Capture the cell that displays the provided text and extract its [x, y] central coordinate. 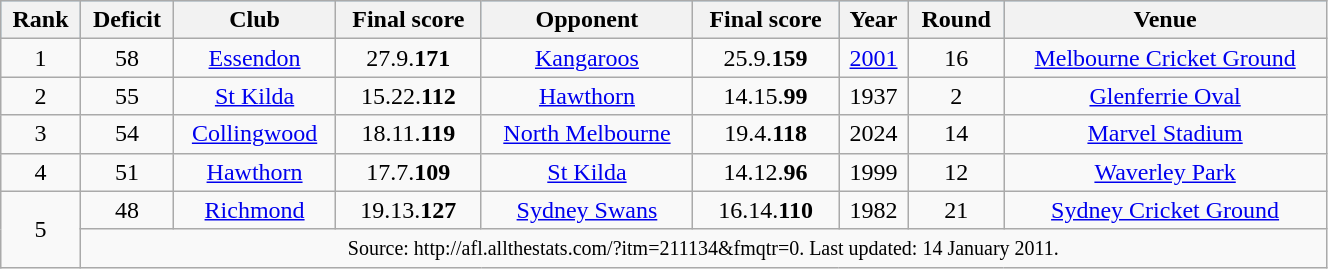
48 [127, 210]
Essendon [255, 58]
2024 [874, 134]
2001 [874, 58]
Round [956, 20]
55 [127, 96]
25.9.159 [766, 58]
North Melbourne [586, 134]
Kangaroos [586, 58]
Rank [40, 20]
1 [40, 58]
Venue [1166, 20]
3 [40, 134]
1999 [874, 172]
Club [255, 20]
14 [956, 134]
Sydney Cricket Ground [1166, 210]
Glenferrie Oval [1166, 96]
Source: http://afl.allthestats.com/?itm=211134&fmqtr=0. Last updated: 14 January 2011. [703, 248]
19.13.127 [408, 210]
17.7.109 [408, 172]
5 [40, 229]
16 [956, 58]
15.22.112 [408, 96]
19.4.118 [766, 134]
Deficit [127, 20]
54 [127, 134]
Waverley Park [1166, 172]
18.11.119 [408, 134]
21 [956, 210]
Opponent [586, 20]
Richmond [255, 210]
4 [40, 172]
51 [127, 172]
14.12.96 [766, 172]
14.15.99 [766, 96]
Melbourne Cricket Ground [1166, 58]
16.14.110 [766, 210]
12 [956, 172]
58 [127, 58]
Collingwood [255, 134]
1937 [874, 96]
1982 [874, 210]
Sydney Swans [586, 210]
Marvel Stadium [1166, 134]
27.9.171 [408, 58]
Year [874, 20]
